Pinpoint the cell where the given text exists, returning its (X, Y) midpoint coordinate. 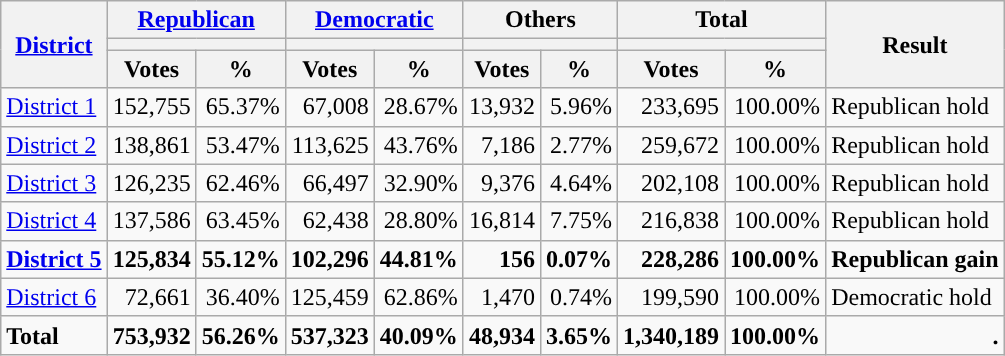
9,376 (502, 183)
13,932 (502, 107)
72,661 (152, 297)
District 3 (54, 183)
138,861 (152, 145)
48,934 (502, 335)
0.07% (578, 259)
4.64% (578, 183)
152,755 (152, 107)
2.77% (578, 145)
0.74% (578, 297)
126,235 (152, 183)
228,286 (670, 259)
102,296 (330, 259)
43.76% (418, 145)
District 6 (54, 297)
63.45% (240, 221)
District (54, 44)
156 (502, 259)
67,008 (330, 107)
Democratic (374, 20)
16,814 (502, 221)
137,586 (152, 221)
Democratic hold (915, 297)
Republican gain (915, 259)
56.26% (240, 335)
216,838 (670, 221)
753,932 (152, 335)
32.90% (418, 183)
7,186 (502, 145)
259,672 (670, 145)
66,497 (330, 183)
District 5 (54, 259)
113,625 (330, 145)
Republican (196, 20)
65.37% (240, 107)
44.81% (418, 259)
202,108 (670, 183)
7.75% (578, 221)
36.40% (240, 297)
1,470 (502, 297)
125,834 (152, 259)
62,438 (330, 221)
62.46% (240, 183)
537,323 (330, 335)
233,695 (670, 107)
3.65% (578, 335)
62.86% (418, 297)
. (915, 335)
28.80% (418, 221)
District 2 (54, 145)
55.12% (240, 259)
1,340,189 (670, 335)
125,459 (330, 297)
28.67% (418, 107)
53.47% (240, 145)
199,590 (670, 297)
5.96% (578, 107)
40.09% (418, 335)
District 1 (54, 107)
District 4 (54, 221)
Result (915, 44)
Others (540, 20)
